For the text-containing cell, return its midpoint in (x, y) coordinate format. 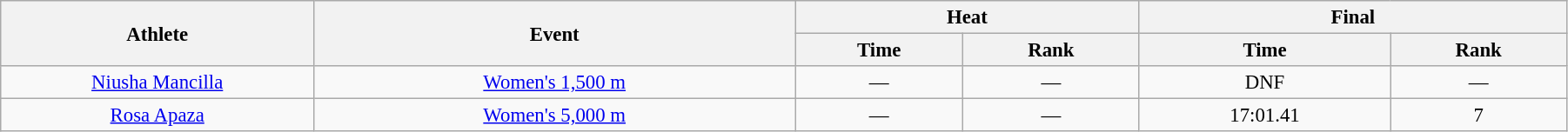
7 (1479, 115)
Event (555, 33)
Athlete (157, 33)
DNF (1265, 82)
Women's 1,500 m (555, 82)
Women's 5,000 m (555, 115)
Heat (968, 17)
17:01.41 (1265, 115)
Niusha Mancilla (157, 82)
Rosa Apaza (157, 115)
Final (1352, 17)
